Identify which cell holds the provided text, then report its [x, y] central coordinate. 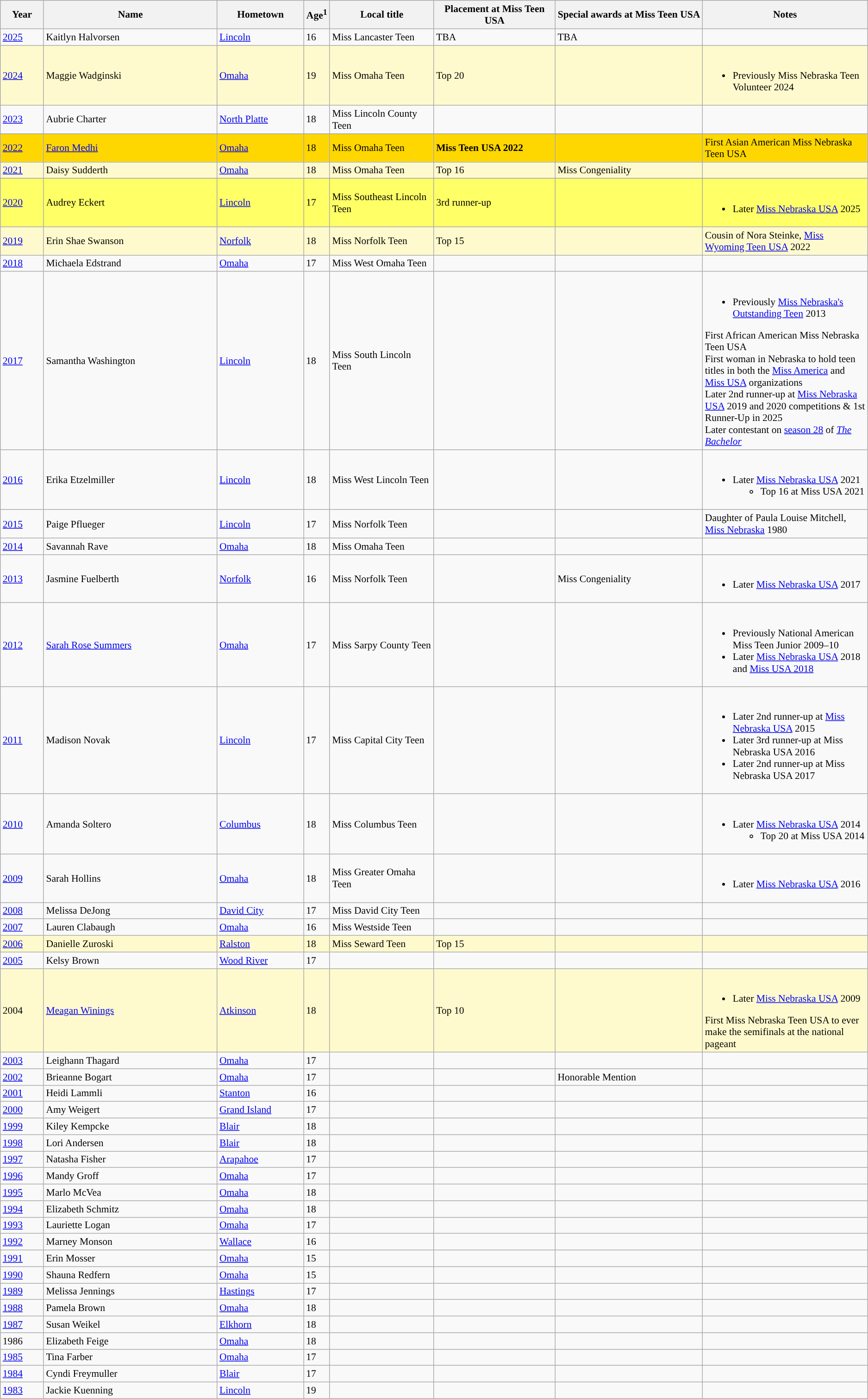
Faron Medhi [131, 148]
Placement at Miss Teen USA [494, 15]
Mandy Groff [131, 1176]
1999 [22, 1127]
Columbus [260, 824]
Miss Lancaster Teen [381, 37]
Savannah Rave [131, 546]
Later Miss Nebraska USA 2017 [785, 579]
2017 [22, 361]
Natasha Fisher [131, 1160]
Kaitlyn Halvorsen [131, 37]
Leighann Thagard [131, 1060]
1989 [22, 1292]
Michaela Edstrand [131, 263]
Later Miss Nebraska USA 2014Top 20 at Miss USA 2014 [785, 824]
1984 [22, 1374]
1996 [22, 1176]
Grand Island [260, 1110]
1993 [22, 1225]
2023 [22, 119]
Samantha Washington [131, 361]
Jasmine Fuelberth [131, 579]
2013 [22, 579]
2011 [22, 740]
2025 [22, 37]
Kelsy Brown [131, 960]
Miss Capital City Teen [381, 740]
1995 [22, 1192]
2019 [22, 241]
Miss Greater Omaha Teen [381, 878]
Year [22, 15]
First Asian American Miss Nebraska Teen USA [785, 148]
Elizabeth Feige [131, 1341]
1992 [22, 1242]
Lori Andersen [131, 1143]
Wood River [260, 960]
Melissa Jennings [131, 1292]
Atkinson [260, 1010]
1987 [22, 1324]
Local title [381, 15]
Meagan Winings [131, 1010]
2005 [22, 960]
Stanton [260, 1093]
David City [260, 911]
Miss David City Teen [381, 911]
Erin Mosser [131, 1259]
Melissa DeJong [131, 911]
2001 [22, 1093]
Amanda Soltero [131, 824]
Miss Seward Teen [381, 944]
2002 [22, 1077]
Maggie Wadginski [131, 75]
2012 [22, 645]
Elizabeth Schmitz [131, 1209]
1985 [22, 1357]
Pamela Brown [131, 1308]
1986 [22, 1341]
1998 [22, 1143]
2020 [22, 203]
2004 [22, 1010]
Erin Shae Swanson [131, 241]
2008 [22, 911]
Later Miss Nebraska USA 2009First Miss Nebraska Teen USA to ever make the semifinals at the national pageant [785, 1010]
Elkhorn [260, 1324]
North Platte [260, 119]
Ralston [260, 944]
2007 [22, 928]
Heidi Lammli [131, 1093]
Susan Weikel [131, 1324]
Aubrie Charter [131, 119]
Erika Etzelmiller [131, 480]
Special awards at Miss Teen USA [629, 15]
2018 [22, 263]
1994 [22, 1209]
2022 [22, 148]
2006 [22, 944]
Audrey Eckert [131, 203]
Cyndi Freymuller [131, 1374]
Later 2nd runner-up at Miss Nebraska USA 2015Later 3rd runner-up at Miss Nebraska USA 2016Later 2nd runner-up at Miss Nebraska USA 2017 [785, 740]
Later Miss Nebraska USA 2016 [785, 878]
Age1 [317, 15]
Marney Monson [131, 1242]
Daughter of Paula Louise Mitchell, Miss Nebraska 1980 [785, 524]
2021 [22, 170]
Sarah Rose Summers [131, 645]
Later Miss Nebraska USA 2025 [785, 203]
Name [131, 15]
Lauren Clabaugh [131, 928]
Amy Weigert [131, 1110]
Miss Southeast Lincoln Teen [381, 203]
Previously Miss Nebraska Teen Volunteer 2024 [785, 75]
Miss Columbus Teen [381, 824]
Previously National American Miss Teen Junior 2009–10Later Miss Nebraska USA 2018 and Miss USA 2018 [785, 645]
Top 16 [494, 170]
1997 [22, 1160]
2000 [22, 1110]
Daisy Sudderth [131, 170]
Lauriette Logan [131, 1225]
2010 [22, 824]
3rd runner-up [494, 203]
Kiley Kempcke [131, 1127]
Danielle Zuroski [131, 944]
2024 [22, 75]
Tina Farber [131, 1357]
Shauna Redfern [131, 1275]
Notes [785, 15]
2016 [22, 480]
Brieanne Bogart [131, 1077]
Miss West Omaha Teen [381, 263]
Sarah Hollins [131, 878]
Hometown [260, 15]
1991 [22, 1259]
2009 [22, 878]
Top 20 [494, 75]
Wallace [260, 1242]
Miss South Lincoln Teen [381, 361]
Miss West Lincoln Teen [381, 480]
1990 [22, 1275]
Paige Pflueger [131, 524]
2003 [22, 1060]
2015 [22, 524]
Miss Westside Teen [381, 928]
Later Miss Nebraska USA 2021Top 16 at Miss USA 2021 [785, 480]
Jackie Kuenning [131, 1391]
1988 [22, 1308]
Miss Sarpy County Teen [381, 645]
Cousin of Nora Steinke, Miss Wyoming Teen USA 2022 [785, 241]
Marlo McVea [131, 1192]
Miss Lincoln County Teen [381, 119]
Arapahoe [260, 1160]
Hastings [260, 1292]
Top 10 [494, 1010]
Honorable Mention [629, 1077]
Madison Novak [131, 740]
Miss Teen USA 2022 [494, 148]
2014 [22, 546]
1983 [22, 1391]
